Output the (x, y) coordinate of the center of the cell containing the given text.  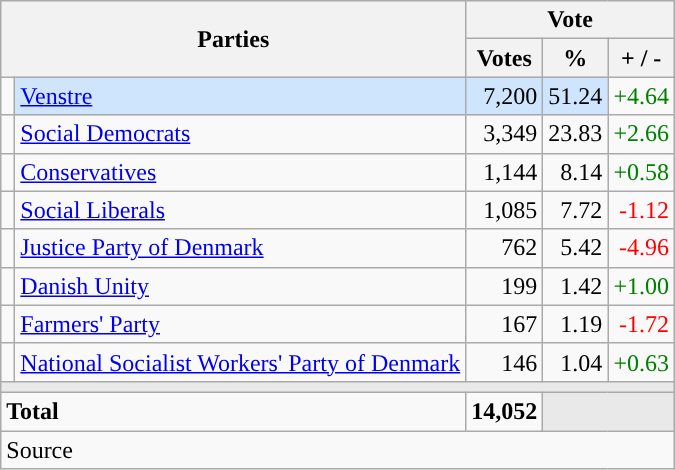
5.42 (576, 248)
+2.66 (642, 134)
Social Democrats (240, 134)
+1.00 (642, 286)
Votes (504, 58)
Total (234, 411)
7,200 (504, 96)
Social Liberals (240, 210)
1.42 (576, 286)
+0.63 (642, 362)
199 (504, 286)
Parties (234, 39)
7.72 (576, 210)
1.19 (576, 324)
-1.72 (642, 324)
1.04 (576, 362)
Source (338, 449)
146 (504, 362)
Farmers' Party (240, 324)
1,085 (504, 210)
762 (504, 248)
14,052 (504, 411)
Conservatives (240, 172)
3,349 (504, 134)
167 (504, 324)
1,144 (504, 172)
Vote (570, 20)
+0.58 (642, 172)
-4.96 (642, 248)
% (576, 58)
23.83 (576, 134)
Justice Party of Denmark (240, 248)
+4.64 (642, 96)
8.14 (576, 172)
National Socialist Workers' Party of Denmark (240, 362)
-1.12 (642, 210)
51.24 (576, 96)
+ / - (642, 58)
Danish Unity (240, 286)
Venstre (240, 96)
